Locate the cell with the specified text and output its [X, Y] center coordinate. 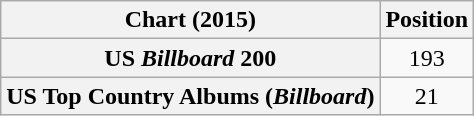
US Top Country Albums (Billboard) [190, 96]
US Billboard 200 [190, 58]
193 [427, 58]
21 [427, 96]
Position [427, 20]
Chart (2015) [190, 20]
